Search for the cell housing the specified text and yield its (X, Y) center coordinate. 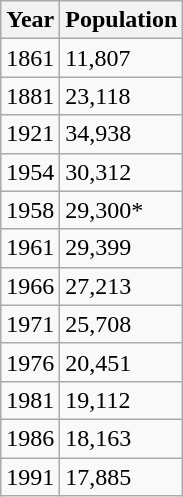
11,807 (122, 58)
1921 (30, 134)
1971 (30, 324)
1961 (30, 248)
23,118 (122, 96)
25,708 (122, 324)
29,300* (122, 210)
1986 (30, 438)
1958 (30, 210)
27,213 (122, 286)
20,451 (122, 362)
1981 (30, 400)
30,312 (122, 172)
Year (30, 20)
17,885 (122, 477)
1991 (30, 477)
34,938 (122, 134)
1966 (30, 286)
1976 (30, 362)
1861 (30, 58)
19,112 (122, 400)
1881 (30, 96)
1954 (30, 172)
29,399 (122, 248)
Population (122, 20)
18,163 (122, 438)
